Pinpoint the cell where the given text exists, returning its [X, Y] midpoint coordinate. 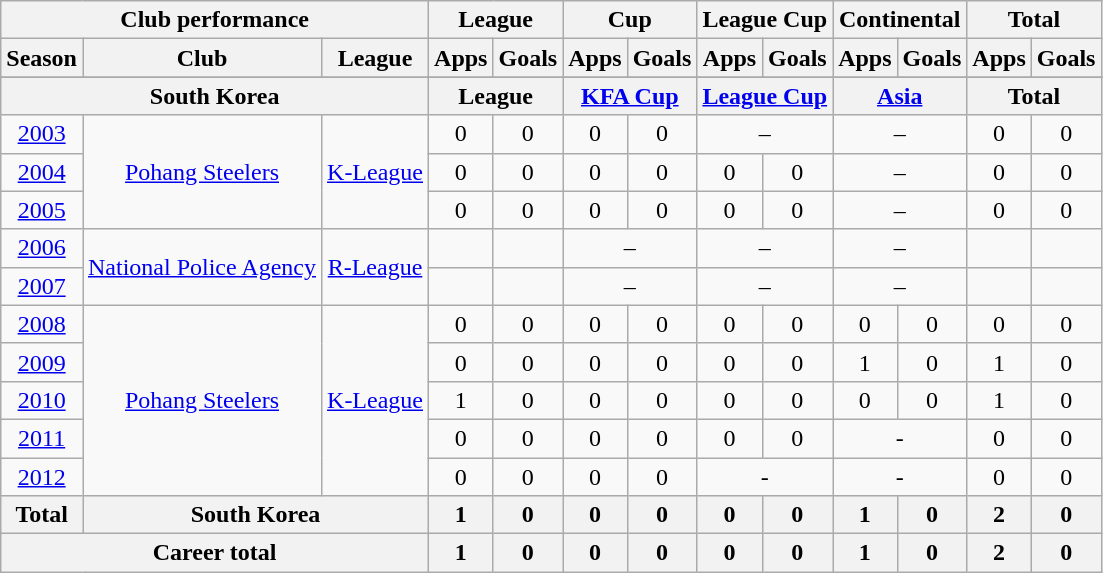
2005 [42, 210]
2012 [42, 477]
2010 [42, 400]
Season [42, 58]
Asia [900, 96]
2008 [42, 324]
R-League [376, 267]
2003 [42, 134]
Club [202, 58]
National Police Agency [202, 267]
2009 [42, 362]
2006 [42, 248]
Continental [900, 20]
2011 [42, 438]
2007 [42, 286]
Career total [215, 553]
Club performance [215, 20]
KFA Cup [630, 96]
Cup [630, 20]
2004 [42, 172]
